Extract the [X, Y] coordinate from the center of the cell holding the provided text.  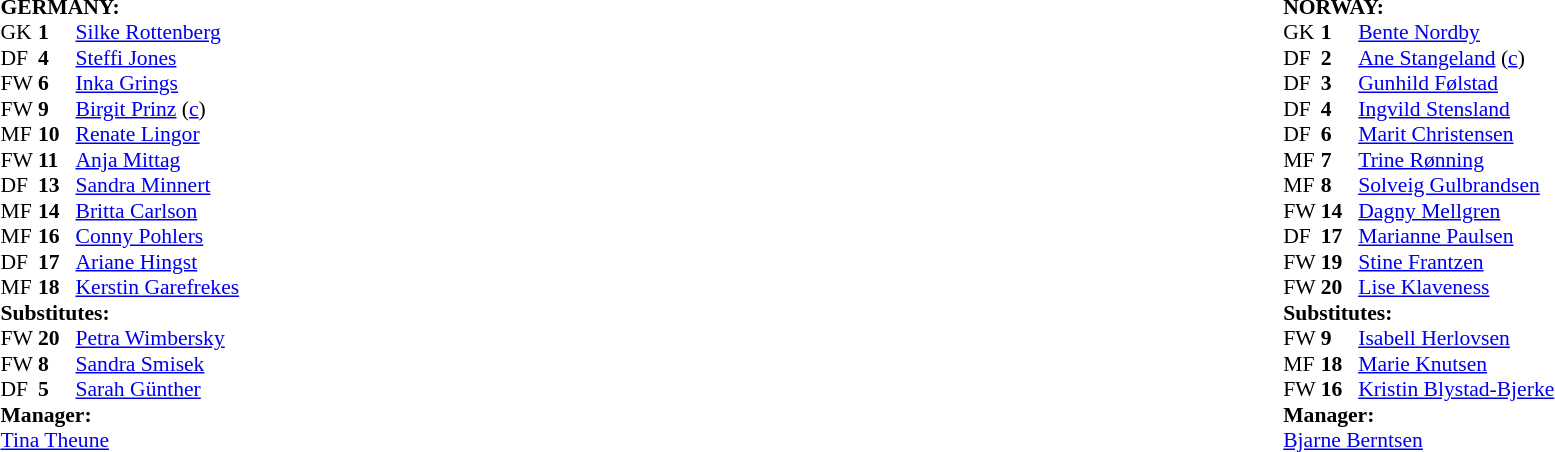
Steffi Jones [158, 58]
Birgit Prinz (c) [158, 109]
Marit Christensen [1456, 135]
Ingvild Stensland [1456, 109]
Solveig Gulbrandsen [1456, 185]
13 [57, 185]
Petra Wimbersky [158, 339]
Britta Carlson [158, 211]
Stine Frantzen [1456, 262]
Kristin Blystad-Bjerke [1456, 389]
Lise Klaveness [1456, 287]
7 [1340, 160]
Bente Nordby [1456, 33]
Renate Lingor [158, 135]
Marie Knutsen [1456, 364]
Inka Grings [158, 83]
Silke Rottenberg [158, 33]
Isabell Herlovsen [1456, 339]
Anja Mittag [158, 160]
2 [1340, 58]
Kerstin Garefrekes [158, 287]
Conny Pohlers [158, 237]
Gunhild Følstad [1456, 83]
5 [57, 389]
11 [57, 160]
10 [57, 135]
Ariane Hingst [158, 262]
Ane Stangeland (c) [1456, 58]
Sandra Minnert [158, 185]
19 [1340, 262]
3 [1340, 83]
Trine Rønning [1456, 160]
Dagny Mellgren [1456, 211]
Marianne Paulsen [1456, 237]
Sarah Günther [158, 389]
Sandra Smisek [158, 364]
